Provide the (X, Y) coordinate of the cell's center where the given text is located.  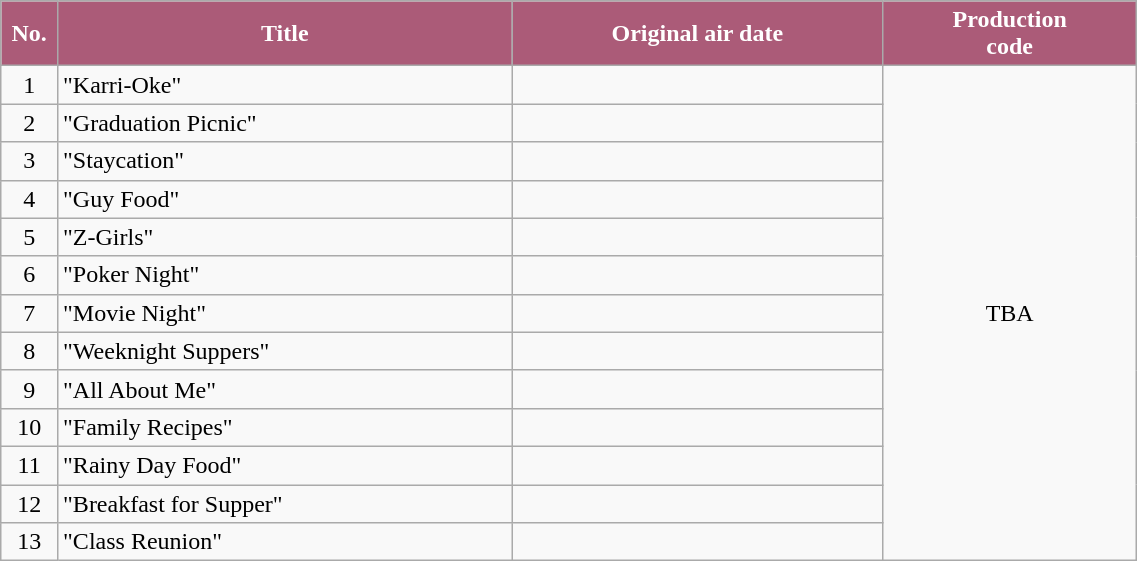
Title (285, 34)
"Poker Night" (285, 275)
"Movie Night" (285, 313)
"Guy Food" (285, 199)
10 (30, 427)
5 (30, 237)
Original air date (698, 34)
TBA (1010, 314)
"Family Recipes" (285, 427)
9 (30, 389)
"Breakfast for Supper" (285, 503)
"Z-Girls" (285, 237)
11 (30, 465)
1 (30, 85)
"Weeknight Suppers" (285, 351)
Productioncode (1010, 34)
"Graduation Picnic" (285, 123)
6 (30, 275)
"Rainy Day Food" (285, 465)
8 (30, 351)
No. (30, 34)
"Staycation" (285, 161)
"Karri-Oke" (285, 85)
"Class Reunion" (285, 542)
4 (30, 199)
7 (30, 313)
12 (30, 503)
3 (30, 161)
2 (30, 123)
"All About Me" (285, 389)
13 (30, 542)
